Determine the (x, y) coordinate at the center of the cell enclosing the given text.  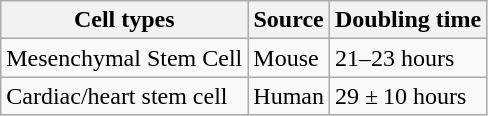
Cell types (124, 20)
Doubling time (408, 20)
Source (289, 20)
Mouse (289, 58)
21–23 hours (408, 58)
Cardiac/heart stem cell (124, 96)
Mesenchymal Stem Cell (124, 58)
29 ± 10 hours (408, 96)
Human (289, 96)
